Scan for the cell matching the given text and deliver its (x, y) coordinate at center. 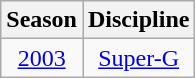
Discipline (138, 20)
2003 (42, 58)
Season (42, 20)
Super-G (138, 58)
